From the cell containing the given text, extract its center point as (X, Y) coordinate. 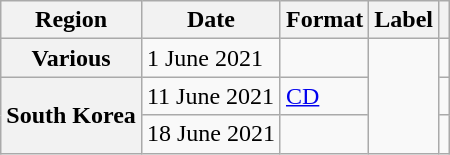
Date (210, 20)
Region (72, 20)
Various (72, 58)
18 June 2021 (210, 134)
South Korea (72, 115)
Label (404, 20)
CD (324, 96)
Format (324, 20)
1 June 2021 (210, 58)
11 June 2021 (210, 96)
